Detect which cell encompasses the target text, then output its [x, y] center coordinate. 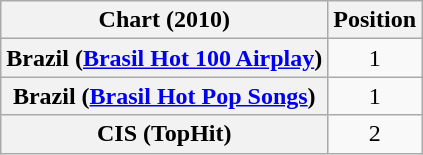
Brazil (Brasil Hot 100 Airplay) [164, 58]
Chart (2010) [164, 20]
2 [375, 134]
Brazil (Brasil Hot Pop Songs) [164, 96]
CIS (TopHit) [164, 134]
Position [375, 20]
